Search for the cell housing the specified text and yield its (x, y) center coordinate. 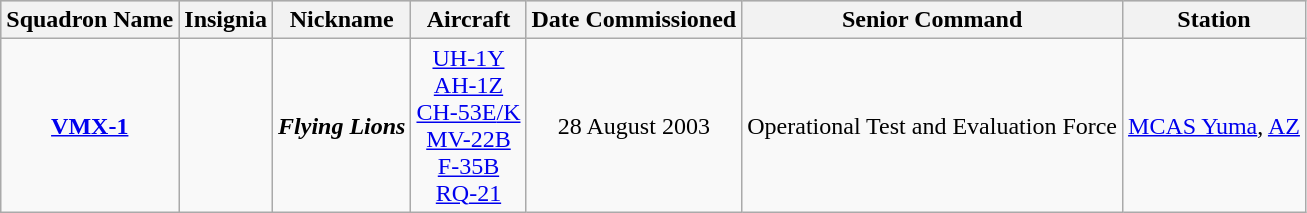
Squadron Name (90, 20)
28 August 2003 (634, 126)
MCAS Yuma, AZ (1214, 126)
Operational Test and Evaluation Force (932, 126)
Insignia (226, 20)
VMX-1 (90, 126)
Aircraft (468, 20)
UH-1YAH-1ZCH-53E/KMV-22BF-35BRQ-21 (468, 126)
Date Commissioned (634, 20)
Senior Command (932, 20)
Flying Lions (342, 126)
Station (1214, 20)
Nickname (342, 20)
